Return (x, y) of the center of cell containing provided text 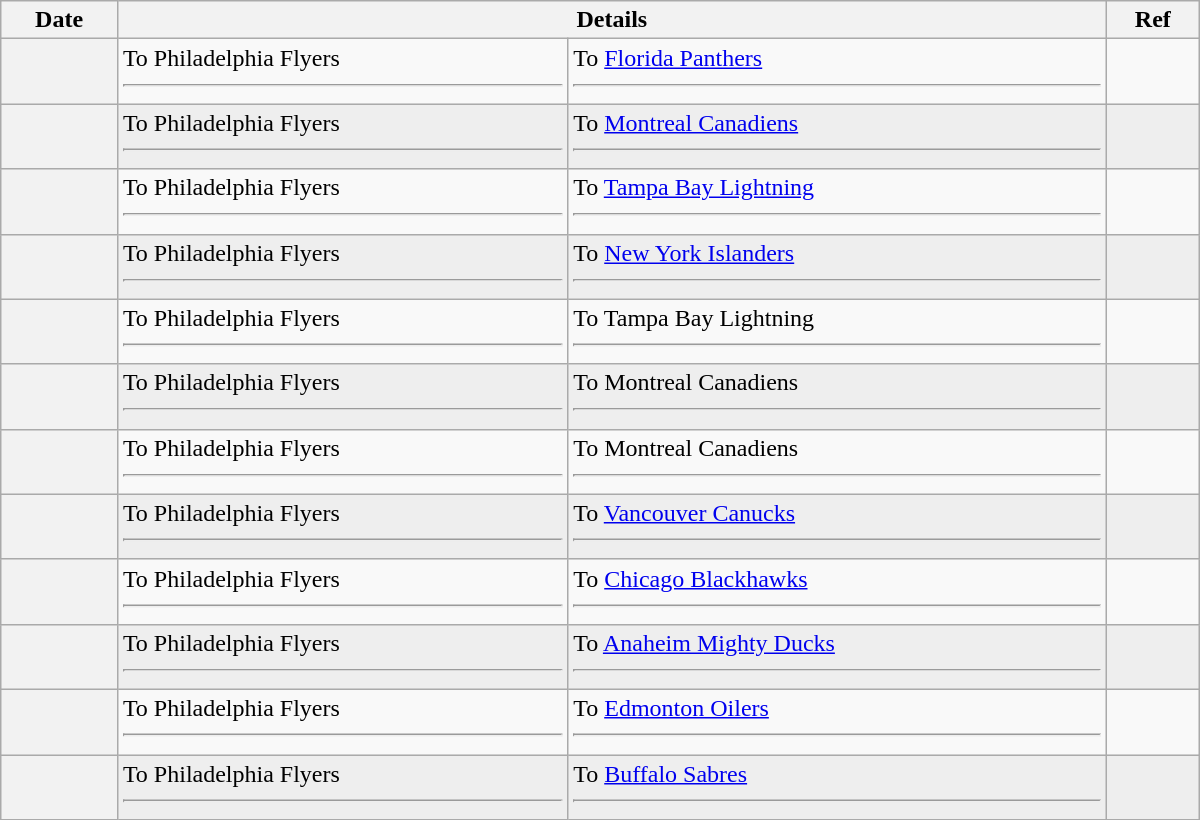
To Buffalo Sabres (838, 786)
Date (60, 20)
Ref (1152, 20)
To Chicago Blackhawks (838, 592)
To Vancouver Canucks (838, 526)
Details (612, 20)
To Anaheim Mighty Ducks (838, 656)
To New York Islanders (838, 266)
To Florida Panthers (838, 72)
To Edmonton Oilers (838, 722)
